Return the (X, Y) coordinate for the center point of the cell that contains the specified text.  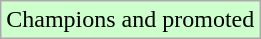
Champions and promoted (130, 20)
